Scan for the cell matching the given text and deliver its (X, Y) coordinate at center. 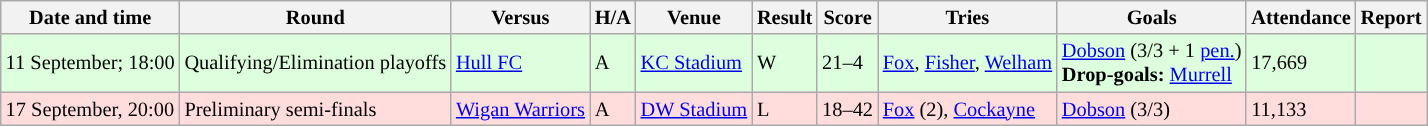
Tries (968, 17)
Wigan Warriors (520, 109)
Round (316, 17)
Score (848, 17)
L (784, 109)
DW Stadium (694, 109)
Preliminary semi-finals (316, 109)
Fox (2), Cockayne (968, 109)
Result (784, 17)
Dobson (3/3 + 1 pen.)Drop-goals: Murrell (1152, 63)
11,133 (1300, 109)
21–4 (848, 63)
17,669 (1300, 63)
W (784, 63)
17 September, 20:00 (90, 109)
Report (1392, 17)
Goals (1152, 17)
H/A (613, 17)
Dobson (3/3) (1152, 109)
Versus (520, 17)
Venue (694, 17)
KC Stadium (694, 63)
18–42 (848, 109)
Hull FC (520, 63)
Date and time (90, 17)
Attendance (1300, 17)
11 September; 18:00 (90, 63)
Fox, Fisher, Welham (968, 63)
Qualifying/Elimination playoffs (316, 63)
